From the cell containing the given text, extract its center point as (X, Y) coordinate. 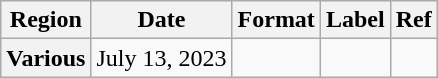
Date (162, 20)
Label (355, 20)
Various (46, 58)
Ref (414, 20)
July 13, 2023 (162, 58)
Format (276, 20)
Region (46, 20)
